Extract the [X, Y] coordinate from the center of the cell holding the provided text.  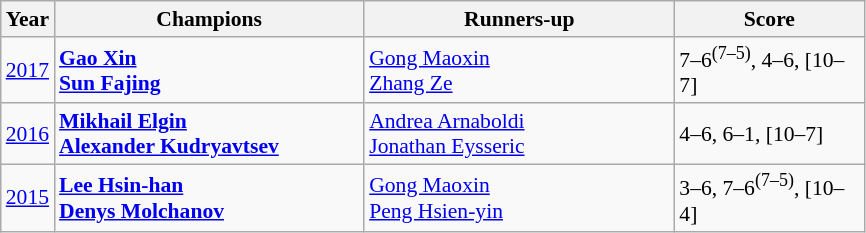
2015 [28, 198]
Score [769, 19]
Andrea Arnaboldi Jonathan Eysseric [519, 134]
Runners-up [519, 19]
Lee Hsin-han Denys Molchanov [209, 198]
3–6, 7–6(7–5), [10–4] [769, 198]
Champions [209, 19]
Gao Xin Sun Fajing [209, 70]
4–6, 6–1, [10–7] [769, 134]
2017 [28, 70]
Mikhail Elgin Alexander Kudryavtsev [209, 134]
Gong Maoxin Peng Hsien-yin [519, 198]
Year [28, 19]
Gong Maoxin Zhang Ze [519, 70]
7–6(7–5), 4–6, [10–7] [769, 70]
2016 [28, 134]
